Determine the [x, y] coordinate at the center of the cell enclosing the given text.  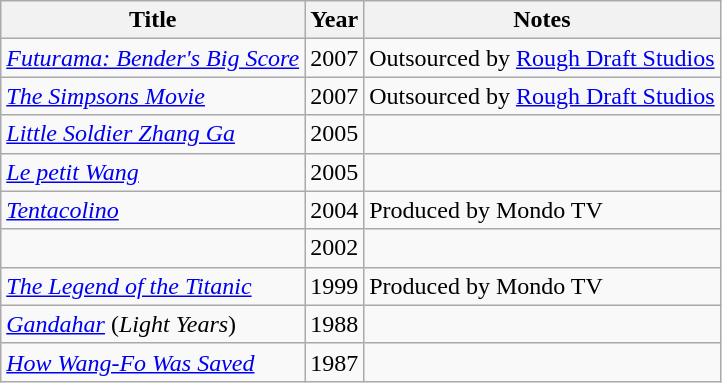
1988 [334, 324]
How Wang-Fo Was Saved [153, 362]
Little Soldier Zhang Ga [153, 134]
1999 [334, 286]
Le petit Wang [153, 172]
Gandahar (Light Years) [153, 324]
2004 [334, 210]
Title [153, 20]
Year [334, 20]
The Legend of the Titanic [153, 286]
Futurama: Bender's Big Score [153, 58]
The Simpsons Movie [153, 96]
Tentacolino [153, 210]
Notes [542, 20]
1987 [334, 362]
2002 [334, 248]
